Detect which cell encompasses the target text, then output its (x, y) center coordinate. 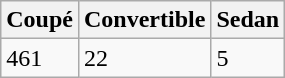
5 (248, 58)
461 (40, 58)
Coupé (40, 20)
Sedan (248, 20)
Convertible (144, 20)
22 (144, 58)
